From the cell containing the given text, extract its center point as (X, Y) coordinate. 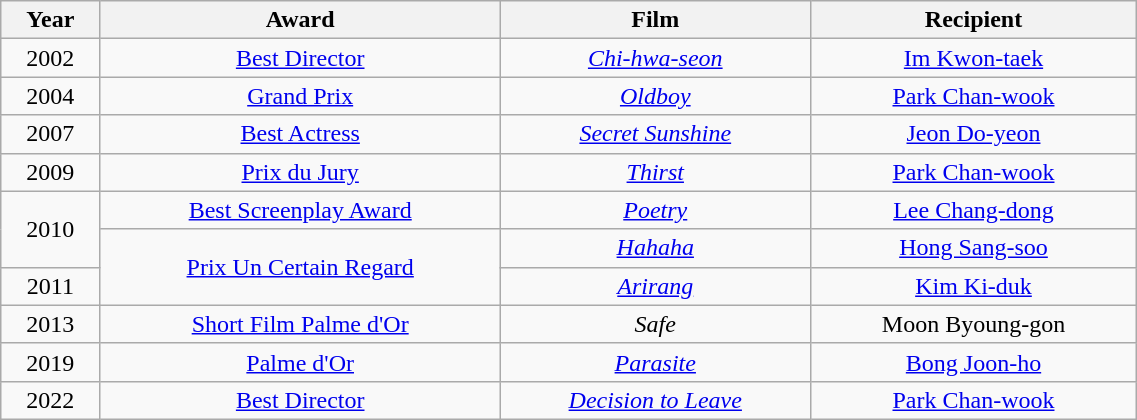
2009 (50, 172)
2019 (50, 362)
Award (300, 20)
Jeon Do-yeon (974, 134)
2007 (50, 134)
Short Film Palme d'Or (300, 324)
Arirang (655, 286)
Prix du Jury (300, 172)
Poetry (655, 210)
2013 (50, 324)
2002 (50, 58)
Kim Ki-duk (974, 286)
2010 (50, 229)
Prix Un Certain Regard (300, 267)
Best Actress (300, 134)
Hahaha (655, 248)
Lee Chang-dong (974, 210)
2004 (50, 96)
Bong Joon-ho (974, 362)
Moon Byoung-gon (974, 324)
2011 (50, 286)
Hong Sang-soo (974, 248)
Palme d'Or (300, 362)
Decision to Leave (655, 400)
2022 (50, 400)
Recipient (974, 20)
Thirst (655, 172)
Best Screenplay Award (300, 210)
Parasite (655, 362)
Im Kwon-taek (974, 58)
Safe (655, 324)
Chi-hwa-seon (655, 58)
Film (655, 20)
Secret Sunshine (655, 134)
Year (50, 20)
Oldboy (655, 96)
Grand Prix (300, 96)
